For the text-containing cell, return its midpoint in [x, y] coordinate format. 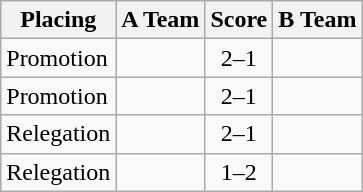
Placing [58, 20]
Score [239, 20]
B Team [318, 20]
A Team [160, 20]
1–2 [239, 172]
